Extract the [x, y] coordinate from the center of the cell holding the provided text.  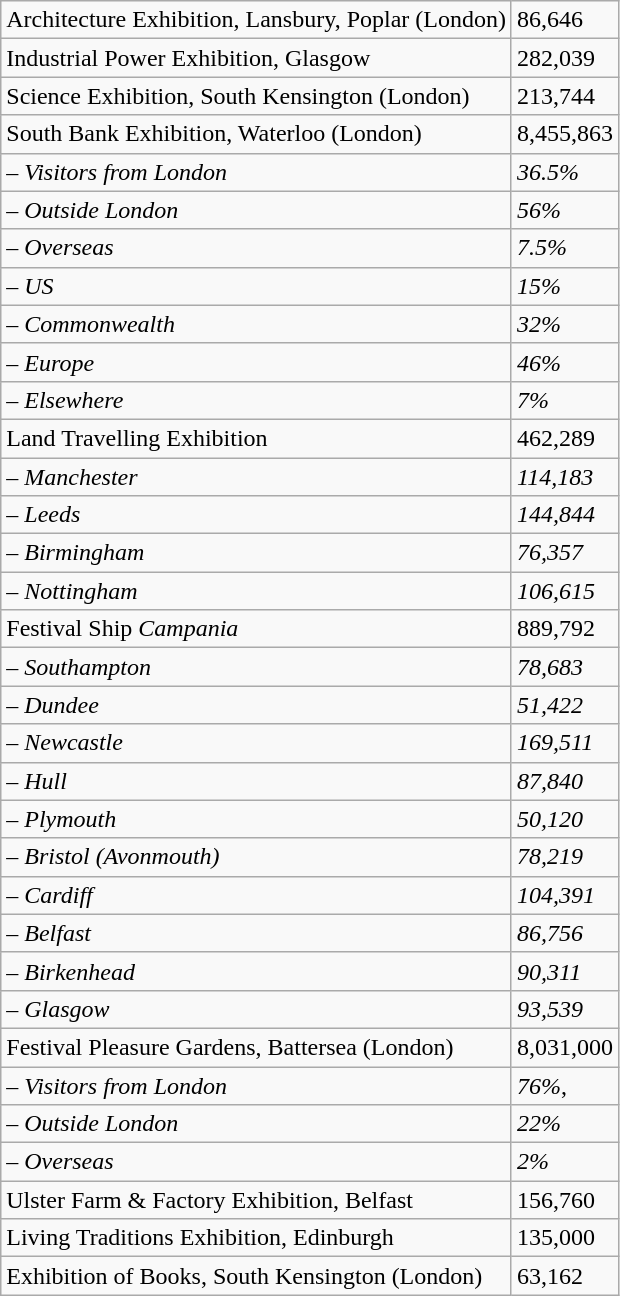
Exhibition of Books, South Kensington (London) [256, 1276]
– Europe [256, 362]
Festival Pleasure Gardens, Battersea (London) [256, 1047]
2% [564, 1162]
7% [564, 400]
– Belfast [256, 933]
76%, [564, 1085]
– Newcastle [256, 743]
– Nottingham [256, 591]
Land Travelling Exhibition [256, 438]
– Hull [256, 781]
– Plymouth [256, 819]
462,289 [564, 438]
– Cardiff [256, 895]
93,539 [564, 1009]
135,000 [564, 1238]
78,219 [564, 857]
– US [256, 286]
Festival Ship Campania [256, 629]
63,162 [564, 1276]
114,183 [564, 477]
144,844 [564, 515]
– Birmingham [256, 553]
Living Traditions Exhibition, Edinburgh [256, 1238]
87,840 [564, 781]
76,357 [564, 553]
889,792 [564, 629]
– Bristol (Avonmouth) [256, 857]
169,511 [564, 743]
– Manchester [256, 477]
86,646 [564, 20]
Architecture Exhibition, Lansbury, Poplar (London) [256, 20]
104,391 [564, 895]
78,683 [564, 667]
213,744 [564, 96]
8,031,000 [564, 1047]
15% [564, 286]
Science Exhibition, South Kensington (London) [256, 96]
86,756 [564, 933]
– Southampton [256, 667]
106,615 [564, 591]
156,760 [564, 1200]
51,422 [564, 705]
– Commonwealth [256, 324]
36.5% [564, 172]
8,455,863 [564, 134]
– Leeds [256, 515]
90,311 [564, 971]
– Birkenhead [256, 971]
282,039 [564, 58]
Industrial Power Exhibition, Glasgow [256, 58]
– Glasgow [256, 1009]
– Elsewhere [256, 400]
South Bank Exhibition, Waterloo (London) [256, 134]
– Dundee [256, 705]
7.5% [564, 248]
Ulster Farm & Factory Exhibition, Belfast [256, 1200]
50,120 [564, 819]
32% [564, 324]
22% [564, 1124]
56% [564, 210]
46% [564, 362]
